Provide the [X, Y] coordinate of the cell's center where the given text is located.  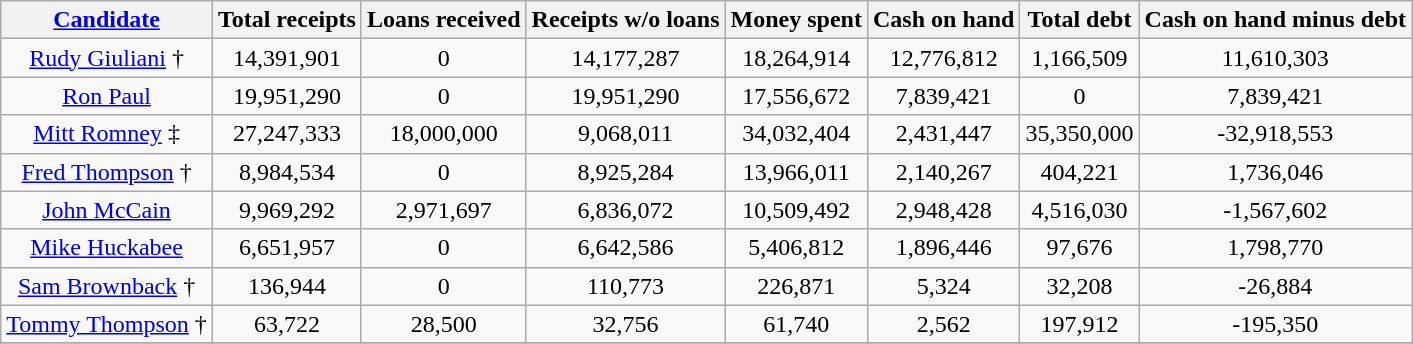
Ron Paul [107, 96]
17,556,672 [796, 96]
8,984,534 [286, 172]
-26,884 [1276, 286]
27,247,333 [286, 134]
Tommy Thompson † [107, 324]
12,776,812 [943, 58]
6,642,586 [626, 248]
Rudy Giuliani † [107, 58]
32,756 [626, 324]
4,516,030 [1080, 210]
197,912 [1080, 324]
61,740 [796, 324]
14,177,287 [626, 58]
9,068,011 [626, 134]
32,208 [1080, 286]
Total debt [1080, 20]
Mitt Romney ‡ [107, 134]
2,140,267 [943, 172]
136,944 [286, 286]
Receipts w/o loans [626, 20]
Cash on hand [943, 20]
404,221 [1080, 172]
2,971,697 [444, 210]
34,032,404 [796, 134]
Money spent [796, 20]
1,798,770 [1276, 248]
Candidate [107, 20]
14,391,901 [286, 58]
11,610,303 [1276, 58]
Sam Brownback † [107, 286]
-1,567,602 [1276, 210]
John McCain [107, 210]
Fred Thompson † [107, 172]
Total receipts [286, 20]
1,736,046 [1276, 172]
6,836,072 [626, 210]
Mike Huckabee [107, 248]
2,562 [943, 324]
Loans received [444, 20]
28,500 [444, 324]
5,406,812 [796, 248]
-32,918,553 [1276, 134]
1,166,509 [1080, 58]
10,509,492 [796, 210]
6,651,957 [286, 248]
35,350,000 [1080, 134]
2,948,428 [943, 210]
97,676 [1080, 248]
13,966,011 [796, 172]
8,925,284 [626, 172]
2,431,447 [943, 134]
Cash on hand minus debt [1276, 20]
110,773 [626, 286]
1,896,446 [943, 248]
18,264,914 [796, 58]
-195,350 [1276, 324]
226,871 [796, 286]
9,969,292 [286, 210]
18,000,000 [444, 134]
5,324 [943, 286]
63,722 [286, 324]
